From the cell containing the given text, extract its center point as [X, Y] coordinate. 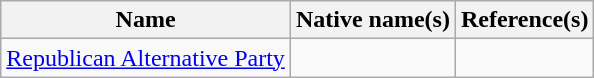
Republican Alternative Party [146, 58]
Reference(s) [524, 20]
Native name(s) [372, 20]
Name [146, 20]
